Determine the (X, Y) coordinate at the center of the cell enclosing the given text.  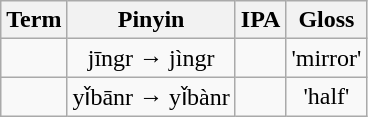
Term (34, 20)
jīngr → jìngr (151, 58)
yǐbānr → yǐbànr (151, 97)
IPA (260, 20)
Pinyin (151, 20)
'mirror' (326, 58)
Gloss (326, 20)
'half' (326, 97)
